Pinpoint the cell where the given text exists, returning its [x, y] midpoint coordinate. 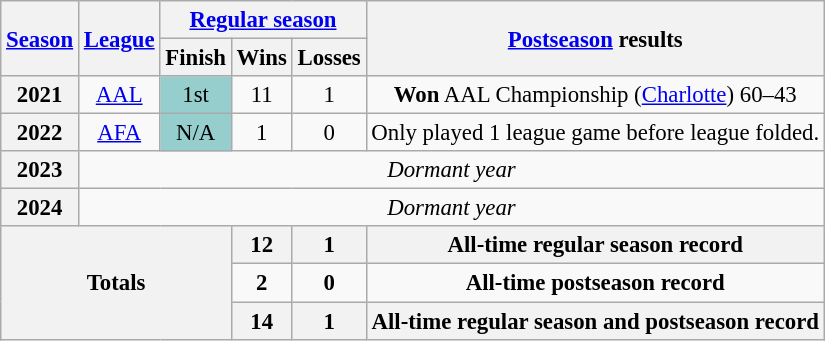
Season [40, 38]
Regular season [263, 20]
Totals [116, 282]
All-time regular season record [595, 245]
2 [262, 283]
2024 [40, 208]
12 [262, 245]
1st [196, 95]
N/A [196, 133]
All-time regular season and postseason record [595, 321]
AFA [118, 133]
League [118, 38]
2023 [40, 170]
AAL [118, 95]
Finish [196, 58]
Won AAL Championship (Charlotte) 60–43 [595, 95]
Only played 1 league game before league folded. [595, 133]
11 [262, 95]
2021 [40, 95]
2022 [40, 133]
Losses [329, 58]
Postseason results [595, 38]
Wins [262, 58]
14 [262, 321]
All-time postseason record [595, 283]
